Provide the [x, y] coordinate of the cell's center where the given text is located.  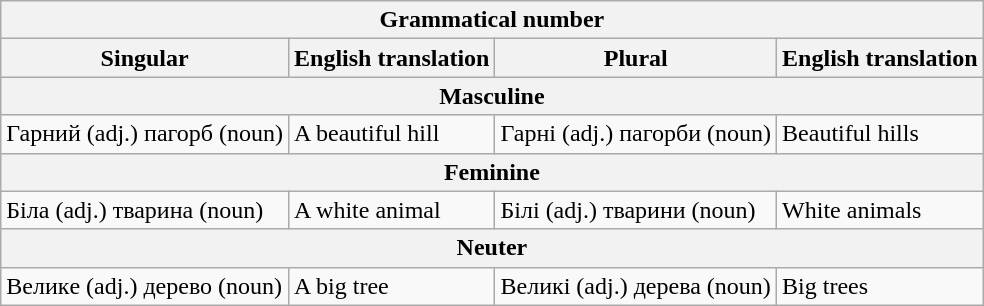
Білі (adj.) тварини (noun) [636, 210]
A white animal [392, 210]
Singular [145, 58]
Feminine [492, 172]
Big trees [880, 286]
Великі (adj.) дерева (noun) [636, 286]
Біла (adj.) тварина (noun) [145, 210]
Grammatical number [492, 20]
A big tree [392, 286]
Neuter [492, 248]
Великe (adj.) дерево (noun) [145, 286]
A beautiful hill [392, 134]
Гарні (adj.) пагорби (noun) [636, 134]
Masculine [492, 96]
Гарний (adj.) пагорб (noun) [145, 134]
Plural [636, 58]
Beautiful hills [880, 134]
White animals [880, 210]
